Detect which cell encompasses the target text, then output its (x, y) center coordinate. 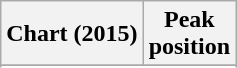
Chart (2015) (72, 34)
Peak position (189, 34)
